Return [x, y] of the center of cell containing provided text 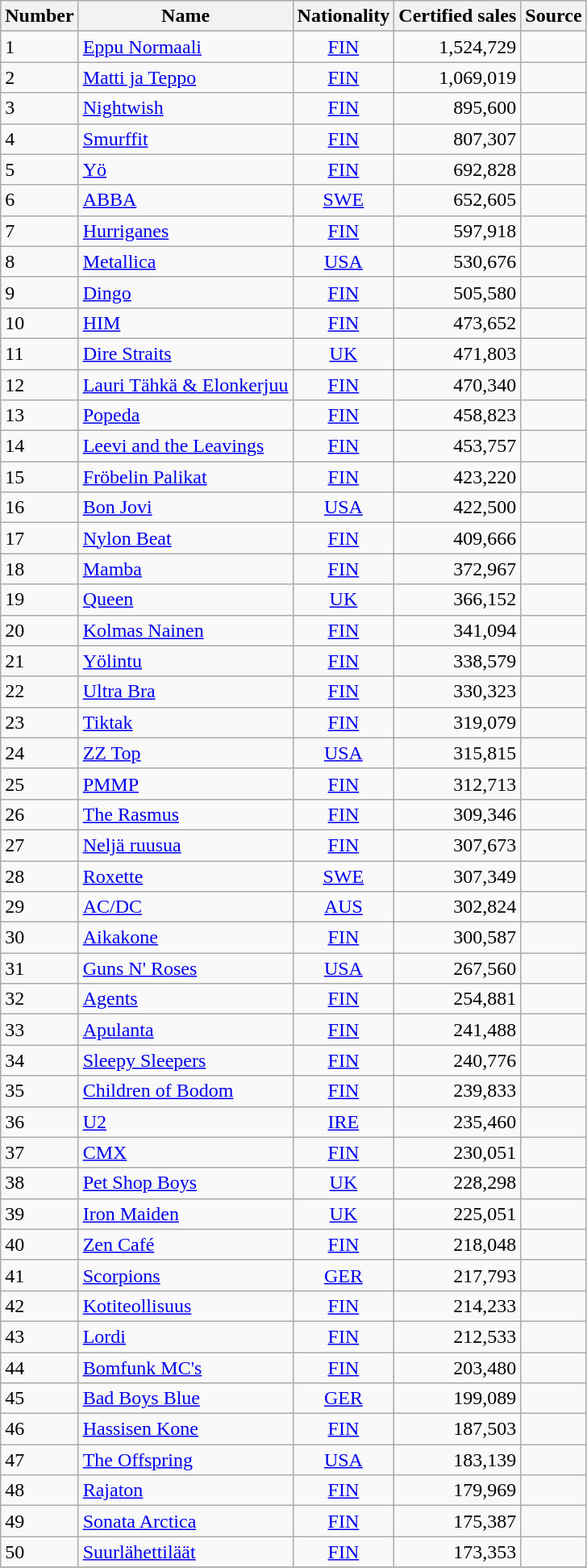
23 [40, 722]
AC/DC [185, 907]
AUS [343, 907]
530,676 [458, 261]
IRE [343, 1122]
ZZ Top [185, 753]
307,349 [458, 876]
Certified sales [458, 16]
214,233 [458, 1306]
Zen Café [185, 1244]
241,488 [458, 1030]
458,823 [458, 416]
2 [40, 77]
48 [40, 1491]
12 [40, 385]
42 [40, 1306]
7 [40, 231]
Fröbelin Palikat [185, 477]
Mamba [185, 569]
PMMP [185, 784]
453,757 [458, 446]
Matti ja Teppo [185, 77]
471,803 [458, 353]
4 [40, 139]
Bad Boys Blue [185, 1399]
218,048 [458, 1244]
44 [40, 1368]
235,460 [458, 1122]
Eppu Normaali [185, 47]
35 [40, 1091]
254,881 [458, 999]
31 [40, 968]
Aikakone [185, 938]
Neljä ruusua [185, 845]
240,776 [458, 1060]
U2 [185, 1122]
1,524,729 [458, 47]
36 [40, 1122]
Nylon Beat [185, 538]
Apulanta [185, 1030]
Lordi [185, 1336]
49 [40, 1521]
470,340 [458, 385]
Popeda [185, 416]
Kotiteollisuus [185, 1306]
29 [40, 907]
Pet Shop Boys [185, 1183]
Dire Straits [185, 353]
11 [40, 353]
13 [40, 416]
212,533 [458, 1336]
39 [40, 1214]
24 [40, 753]
Sleepy Sleepers [185, 1060]
ABBA [185, 200]
Roxette [185, 876]
The Rasmus [185, 814]
300,587 [458, 938]
409,666 [458, 538]
312,713 [458, 784]
302,824 [458, 907]
473,652 [458, 323]
807,307 [458, 139]
228,298 [458, 1183]
46 [40, 1429]
Source [553, 16]
309,346 [458, 814]
203,480 [458, 1368]
CMX [185, 1152]
Kolmas Nainen [185, 630]
Sonata Arctica [185, 1521]
Rajaton [185, 1491]
50 [40, 1552]
Number [40, 16]
6 [40, 200]
21 [40, 661]
26 [40, 814]
187,503 [458, 1429]
315,815 [458, 753]
175,387 [458, 1521]
Suurlähettiläät [185, 1552]
225,051 [458, 1214]
The Offspring [185, 1460]
Ultra Bra [185, 692]
505,580 [458, 292]
Bon Jovi [185, 508]
28 [40, 876]
Queen [185, 600]
25 [40, 784]
20 [40, 630]
307,673 [458, 845]
9 [40, 292]
Yölintu [185, 661]
Scorpions [185, 1275]
30 [40, 938]
22 [40, 692]
217,793 [458, 1275]
341,094 [458, 630]
Leevi and the Leavings [185, 446]
Hassisen Kone [185, 1429]
27 [40, 845]
Nightwish [185, 108]
Lauri Tähkä & Elonkerjuu [185, 385]
Dingo [185, 292]
43 [40, 1336]
15 [40, 477]
37 [40, 1152]
16 [40, 508]
Bomfunk MC's [185, 1368]
330,323 [458, 692]
372,967 [458, 569]
239,833 [458, 1091]
Nationality [343, 16]
692,828 [458, 169]
34 [40, 1060]
173,353 [458, 1552]
895,600 [458, 108]
319,079 [458, 722]
Tiktak [185, 722]
8 [40, 261]
597,918 [458, 231]
19 [40, 600]
423,220 [458, 477]
47 [40, 1460]
366,152 [458, 600]
3 [40, 108]
17 [40, 538]
Smurffit [185, 139]
179,969 [458, 1491]
1 [40, 47]
183,139 [458, 1460]
HIM [185, 323]
267,560 [458, 968]
41 [40, 1275]
Name [185, 16]
230,051 [458, 1152]
Hurriganes [185, 231]
Agents [185, 999]
338,579 [458, 661]
652,605 [458, 200]
38 [40, 1183]
Yö [185, 169]
Children of Bodom [185, 1091]
Iron Maiden [185, 1214]
45 [40, 1399]
422,500 [458, 508]
33 [40, 1030]
Metallica [185, 261]
199,089 [458, 1399]
5 [40, 169]
40 [40, 1244]
1,069,019 [458, 77]
32 [40, 999]
14 [40, 446]
Guns N' Roses [185, 968]
18 [40, 569]
10 [40, 323]
